Extract the [X, Y] coordinate from the center of the cell holding the provided text.  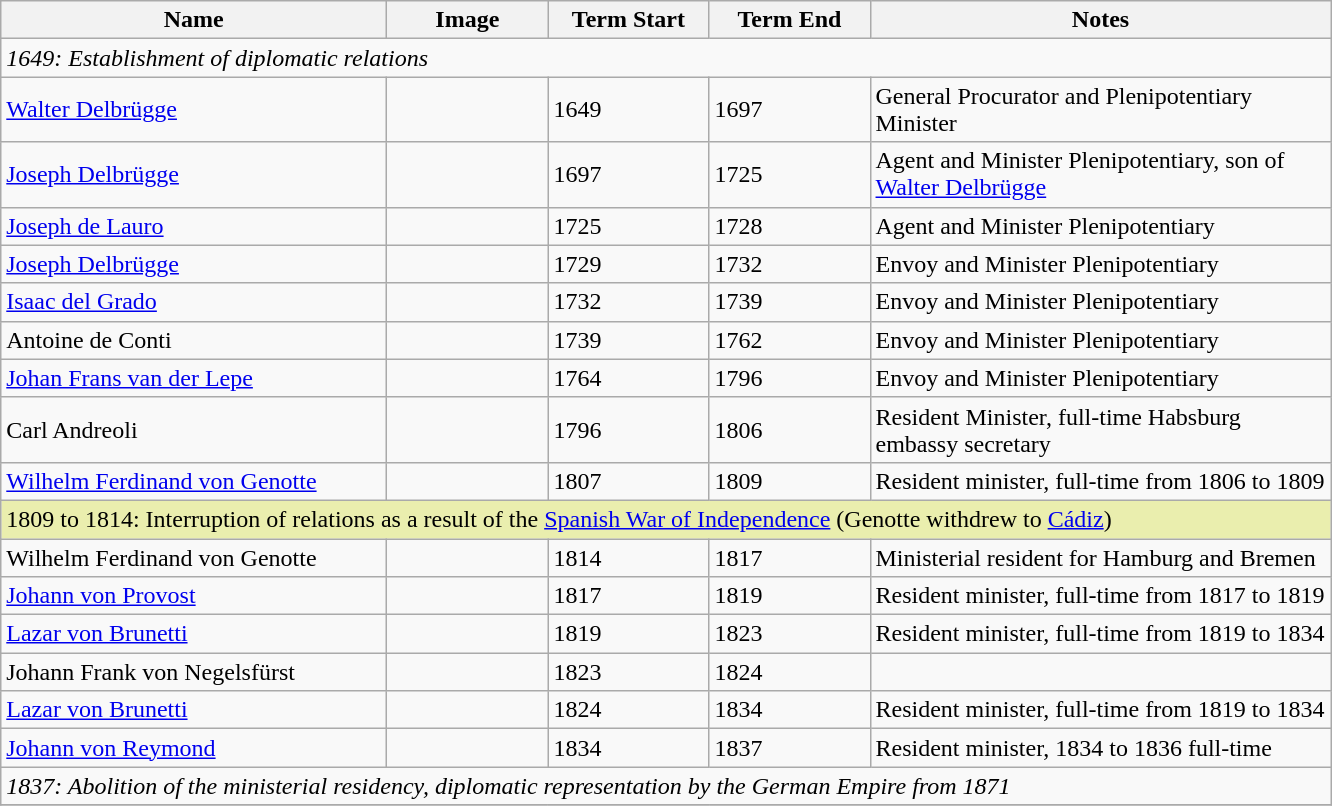
Term Start [628, 20]
Resident minister, full-time from 1817 to 1819 [1100, 596]
1649: Establishment of diplomatic relations [666, 58]
Walter Delbrügge [194, 110]
Johann von Reymond [194, 748]
1806 [790, 430]
1764 [628, 378]
Resident minister, 1834 to 1836 full-time [1100, 748]
1837: Abolition of the ministerial residency, diplomatic representation by the German Empire from 1871 [666, 786]
Name [194, 20]
1809 to 1814: Interruption of relations as a result of the Spanish War of Independence (Genotte withdrew to Cádiz) [666, 519]
Carl Andreoli [194, 430]
1807 [628, 481]
Johann Frank von Negelsfürst [194, 672]
Agent and Minister Plenipotentiary, son of Walter Delbrügge [1100, 174]
Isaac del Grado [194, 302]
1814 [628, 557]
1649 [628, 110]
Ministerial resident for Hamburg and Bremen [1100, 557]
1837 [790, 748]
Notes [1100, 20]
1762 [790, 340]
Image [468, 20]
1728 [790, 226]
Johan Frans van der Lepe [194, 378]
Agent and Minister Plenipotentiary [1100, 226]
Johann von Provost [194, 596]
Resident Minister, full-time Habsburg embassy secretary [1100, 430]
Joseph de Lauro [194, 226]
1729 [628, 264]
Term End [790, 20]
Resident minister, full-time from 1806 to 1809 [1100, 481]
1809 [790, 481]
General Procurator and Plenipotentiary Minister [1100, 110]
Antoine de Conti [194, 340]
